Return (X, Y) of the center of cell containing provided text 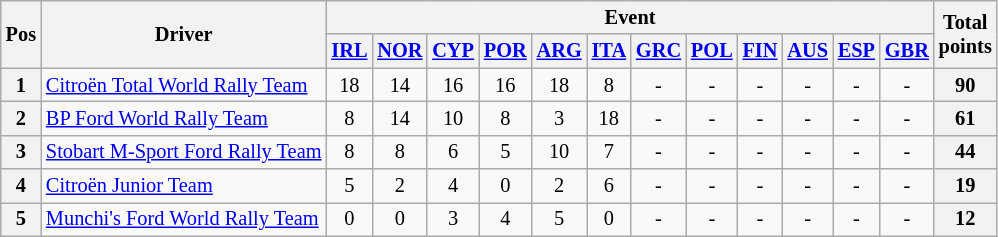
GRC (658, 51)
12 (966, 219)
GBR (907, 51)
Munchi's Ford World Rally Team (184, 219)
CYP (453, 51)
POL (712, 51)
ARG (560, 51)
7 (609, 152)
NOR (400, 51)
AUS (807, 51)
19 (966, 186)
ITA (609, 51)
1 (21, 85)
FIN (760, 51)
Driver (184, 34)
Stobart M-Sport Ford Rally Team (184, 152)
Totalpoints (966, 34)
BP Ford World Rally Team (184, 118)
Pos (21, 34)
Event (630, 17)
44 (966, 152)
Citroën Total World Rally Team (184, 85)
ESP (856, 51)
61 (966, 118)
IRL (349, 51)
Citroën Junior Team (184, 186)
90 (966, 85)
POR (506, 51)
